Scan for the cell matching the given text and deliver its (X, Y) coordinate at center. 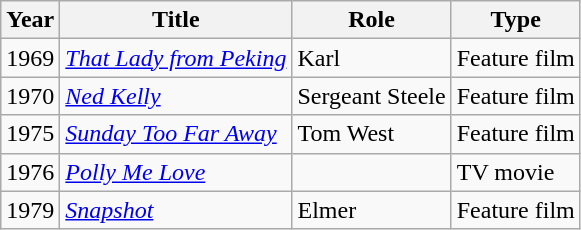
Sergeant Steele (372, 96)
1975 (30, 134)
Snapshot (176, 210)
Role (372, 20)
Year (30, 20)
1976 (30, 172)
TV movie (516, 172)
That Lady from Peking (176, 58)
Polly Me Love (176, 172)
1979 (30, 210)
Type (516, 20)
Elmer (372, 210)
Title (176, 20)
Karl (372, 58)
1969 (30, 58)
Ned Kelly (176, 96)
Sunday Too Far Away (176, 134)
1970 (30, 96)
Tom West (372, 134)
